Scan for the cell matching the given text and deliver its [x, y] coordinate at center. 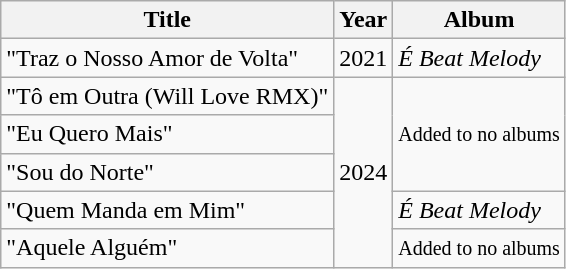
Album [480, 20]
2024 [364, 172]
Year [364, 20]
"Aquele Alguém" [168, 248]
"Eu Quero Mais" [168, 134]
"Quem Manda em Mim" [168, 210]
"Tô em Outra (Will Love RMX)" [168, 96]
"Traz o Nosso Amor de Volta" [168, 58]
2021 [364, 58]
Title [168, 20]
"Sou do Norte" [168, 172]
